Determine the [x, y] coordinate at the center of the cell enclosing the given text.  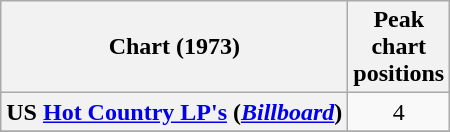
4 [399, 112]
Chart (1973) [174, 47]
US Hot Country LP's (Billboard) [174, 112]
Peakchartpositions [399, 47]
